For the text-containing cell, return its midpoint in [x, y] coordinate format. 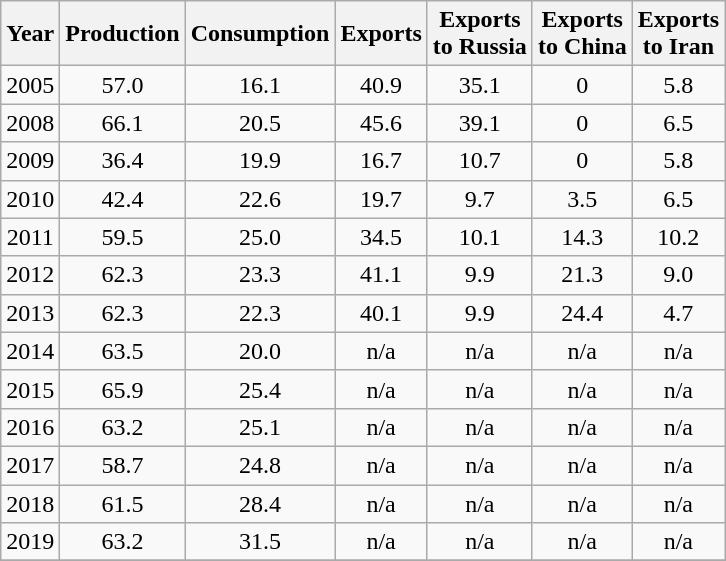
2008 [30, 123]
23.3 [260, 275]
42.4 [122, 199]
2012 [30, 275]
63.5 [122, 351]
16.1 [260, 85]
57.0 [122, 85]
20.5 [260, 123]
41.1 [381, 275]
9.7 [480, 199]
45.6 [381, 123]
19.9 [260, 161]
Exportsto Iran [678, 34]
39.1 [480, 123]
Production [122, 34]
10.1 [480, 237]
59.5 [122, 237]
10.7 [480, 161]
58.7 [122, 465]
Exportsto China [582, 34]
2013 [30, 313]
31.5 [260, 542]
Exportsto Russia [480, 34]
36.4 [122, 161]
2016 [30, 427]
Consumption [260, 34]
4.7 [678, 313]
25.0 [260, 237]
14.3 [582, 237]
3.5 [582, 199]
2005 [30, 85]
2018 [30, 503]
Year [30, 34]
2010 [30, 199]
25.1 [260, 427]
22.6 [260, 199]
2011 [30, 237]
25.4 [260, 389]
2014 [30, 351]
28.4 [260, 503]
40.1 [381, 313]
24.8 [260, 465]
16.7 [381, 161]
2009 [30, 161]
35.1 [480, 85]
21.3 [582, 275]
61.5 [122, 503]
10.2 [678, 237]
40.9 [381, 85]
2015 [30, 389]
24.4 [582, 313]
2019 [30, 542]
65.9 [122, 389]
20.0 [260, 351]
19.7 [381, 199]
2017 [30, 465]
66.1 [122, 123]
Exports [381, 34]
22.3 [260, 313]
9.0 [678, 275]
34.5 [381, 237]
